Return (X, Y) of the center of cell containing provided text 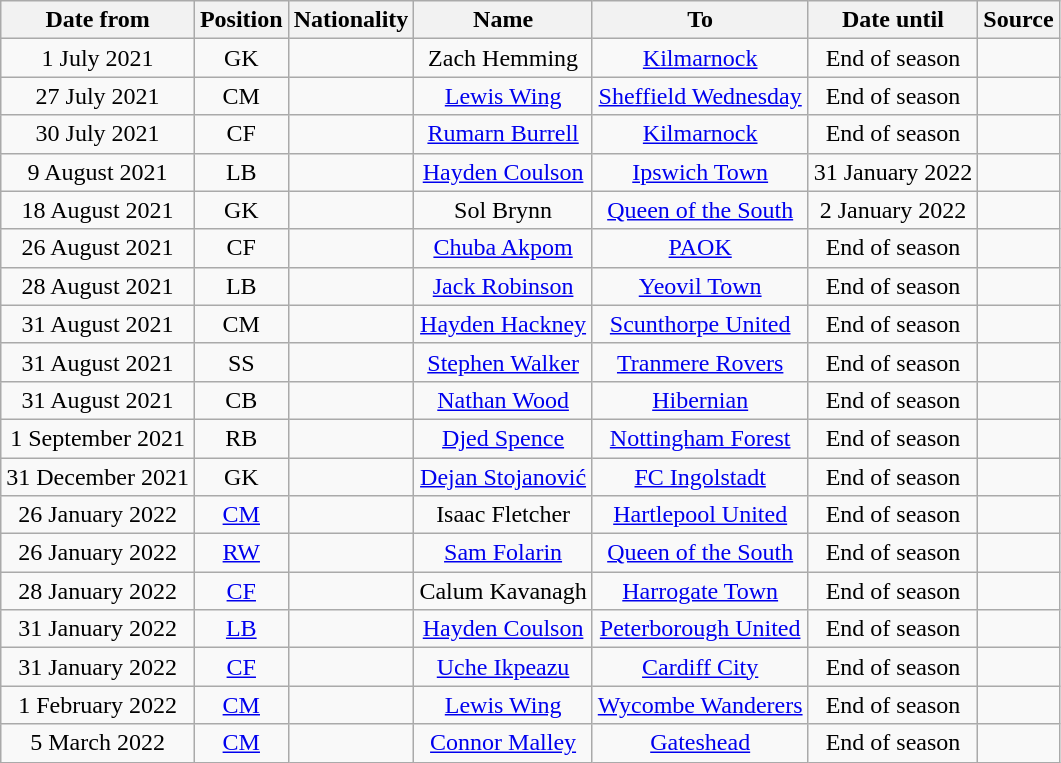
Calum Kavanagh (503, 591)
27 July 2021 (98, 96)
Sam Folarin (503, 553)
Rumarn Burrell (503, 134)
2 January 2022 (893, 210)
Yeovil Town (700, 286)
Connor Malley (503, 743)
1 February 2022 (98, 705)
28 January 2022 (98, 591)
Uche Ikpeazu (503, 667)
9 August 2021 (98, 172)
Sheffield Wednesday (700, 96)
Scunthorpe United (700, 324)
Chuba Akpom (503, 248)
Cardiff City (700, 667)
Dejan Stojanović (503, 477)
Source (1018, 20)
Date from (98, 20)
18 August 2021 (98, 210)
RB (241, 438)
PAOK (700, 248)
Sol Brynn (503, 210)
SS (241, 362)
Nathan Wood (503, 400)
Hibernian (700, 400)
Tranmere Rovers (700, 362)
CB (241, 400)
28 August 2021 (98, 286)
Nottingham Forest (700, 438)
Hartlepool United (700, 515)
Wycombe Wanderers (700, 705)
26 August 2021 (98, 248)
Jack Robinson (503, 286)
1 July 2021 (98, 58)
FC Ingolstadt (700, 477)
Position (241, 20)
5 March 2022 (98, 743)
Isaac Fletcher (503, 515)
31 December 2021 (98, 477)
Date until (893, 20)
Stephen Walker (503, 362)
30 July 2021 (98, 134)
Hayden Hackney (503, 324)
RW (241, 553)
Gateshead (700, 743)
Nationality (351, 20)
To (700, 20)
Djed Spence (503, 438)
Peterborough United (700, 629)
1 September 2021 (98, 438)
Harrogate Town (700, 591)
Name (503, 20)
Zach Hemming (503, 58)
Ipswich Town (700, 172)
